Extract the [x, y] coordinate from the center of the cell holding the provided text.  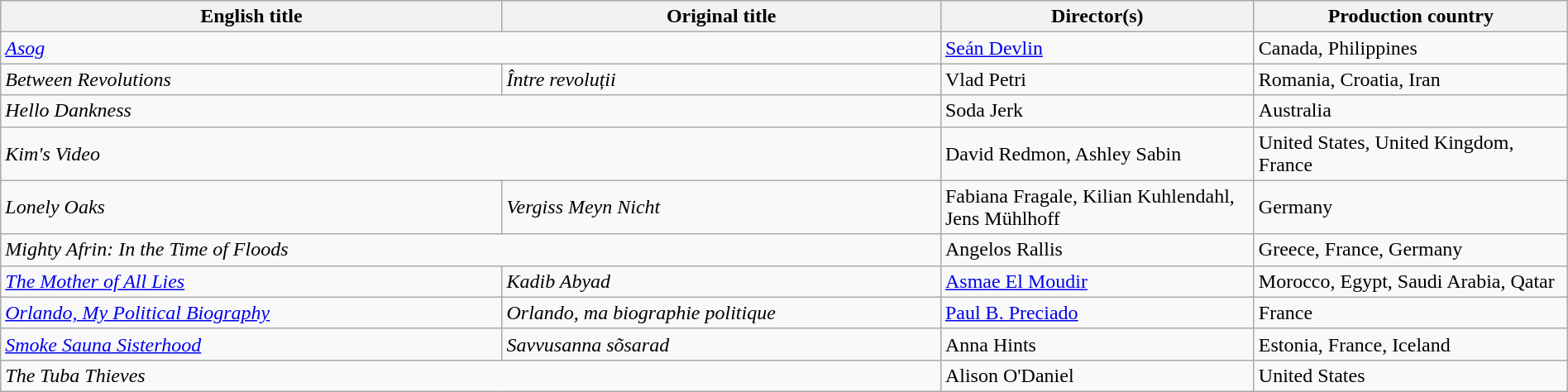
Asmae El Moudir [1097, 281]
The Mother of All Lies [251, 281]
Kim's Video [471, 154]
Mighty Afrin: In the Time of Floods [471, 250]
Seán Devlin [1097, 48]
Between Revolutions [251, 79]
Germany [1411, 207]
Greece, France, Germany [1411, 250]
Kadib Abyad [721, 281]
Production country [1411, 17]
Estonia, France, Iceland [1411, 344]
France [1411, 313]
Paul B. Preciado [1097, 313]
Angelos Rallis [1097, 250]
Anna Hints [1097, 344]
United States, United Kingdom, France [1411, 154]
United States [1411, 375]
Vergiss Meyn Nicht [721, 207]
Alison O'Daniel [1097, 375]
Soda Jerk [1097, 111]
Smoke Sauna Sisterhood [251, 344]
David Redmon, Ashley Sabin [1097, 154]
Între revoluții [721, 79]
Lonely Oaks [251, 207]
Original title [721, 17]
Orlando, My Political Biography [251, 313]
English title [251, 17]
Australia [1411, 111]
Director(s) [1097, 17]
Asog [471, 48]
Orlando, ma biographie politique [721, 313]
Canada, Philippines [1411, 48]
Vlad Petri [1097, 79]
Savvusanna sõsarad [721, 344]
Romania, Croatia, Iran [1411, 79]
Fabiana Fragale, Kilian Kuhlendahl, Jens Mühlhoff [1097, 207]
Morocco, Egypt, Saudi Arabia, Qatar [1411, 281]
Hello Dankness [471, 111]
The Tuba Thieves [471, 375]
